Pinpoint the cell where the given text exists, returning its (x, y) midpoint coordinate. 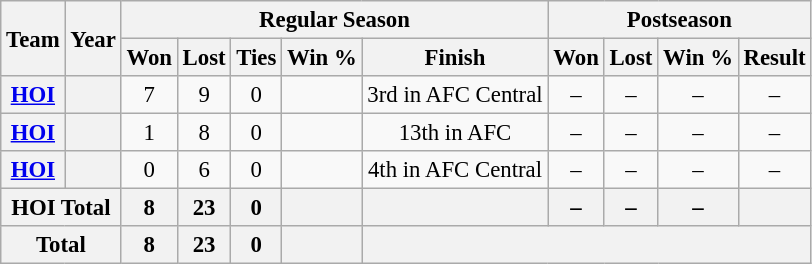
Ties (256, 58)
Year (93, 38)
Regular Season (334, 20)
3rd in AFC Central (455, 95)
6 (204, 170)
Finish (455, 58)
Team (33, 38)
1 (149, 133)
7 (149, 95)
4th in AFC Central (455, 170)
Total (61, 245)
HOI Total (61, 208)
13th in AFC (455, 133)
Result (774, 58)
Postseason (680, 20)
9 (204, 95)
